Locate the cell with the specified text and output its (X, Y) center coordinate. 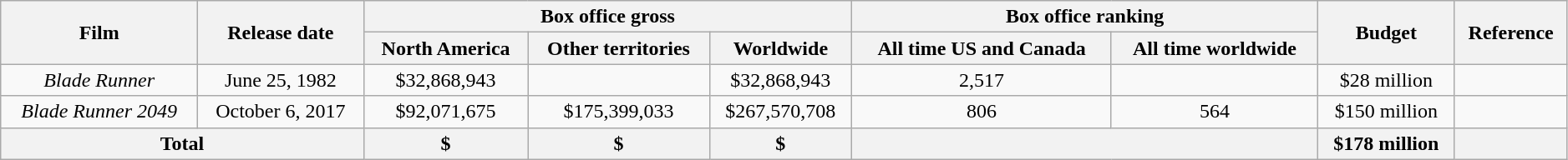
$28 million (1387, 80)
Box office gross (608, 17)
North America (446, 48)
Blade Runner (99, 80)
$267,570,708 (780, 112)
$150 million (1387, 112)
Reference (1510, 32)
Other territories (618, 48)
All time US and Canada (982, 48)
$92,071,675 (446, 112)
2,517 (982, 80)
Box office ranking (1085, 17)
Blade Runner 2049 (99, 112)
564 (1215, 112)
Budget (1387, 32)
Release date (281, 32)
806 (982, 112)
$178 million (1387, 143)
Total (182, 143)
October 6, 2017 (281, 112)
All time worldwide (1215, 48)
Worldwide (780, 48)
$175,399,033 (618, 112)
Film (99, 32)
June 25, 1982 (281, 80)
